Return [x, y] of the center of cell containing provided text 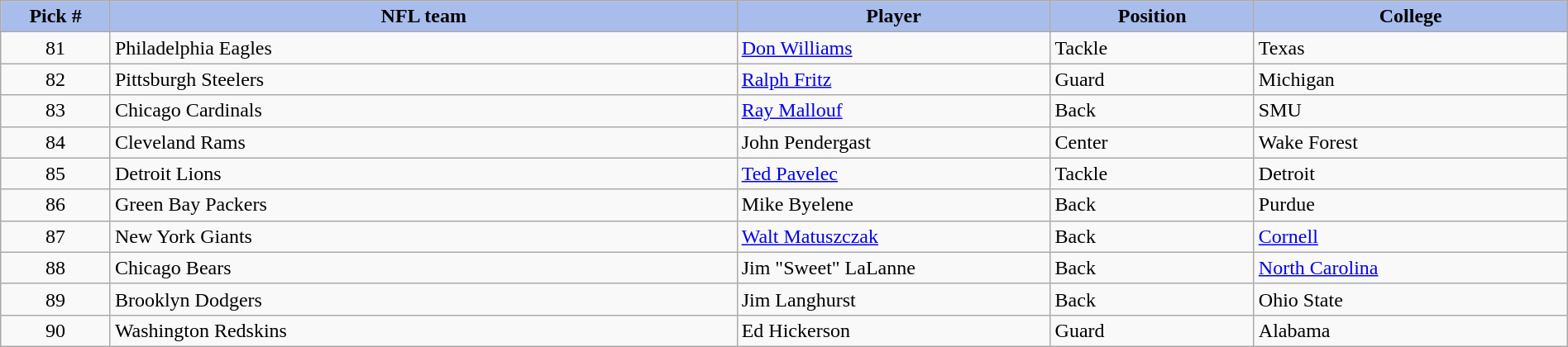
Philadelphia Eagles [423, 48]
Ray Mallouf [893, 111]
Detroit Lions [423, 173]
85 [56, 173]
Walt Matuszczak [893, 236]
Michigan [1411, 79]
89 [56, 299]
Jim Langhurst [893, 299]
Player [893, 17]
81 [56, 48]
Pick # [56, 17]
Center [1152, 142]
Brooklyn Dodgers [423, 299]
87 [56, 236]
86 [56, 205]
Cornell [1411, 236]
Cleveland Rams [423, 142]
Wake Forest [1411, 142]
Green Bay Packers [423, 205]
Alabama [1411, 330]
New York Giants [423, 236]
Washington Redskins [423, 330]
Ed Hickerson [893, 330]
88 [56, 268]
Ted Pavelec [893, 173]
John Pendergast [893, 142]
90 [56, 330]
Purdue [1411, 205]
North Carolina [1411, 268]
SMU [1411, 111]
Ralph Fritz [893, 79]
Ohio State [1411, 299]
84 [56, 142]
Chicago Bears [423, 268]
83 [56, 111]
Detroit [1411, 173]
Chicago Cardinals [423, 111]
NFL team [423, 17]
Position [1152, 17]
82 [56, 79]
Jim "Sweet" LaLanne [893, 268]
Texas [1411, 48]
Don Williams [893, 48]
Mike Byelene [893, 205]
Pittsburgh Steelers [423, 79]
College [1411, 17]
